Extract the (X, Y) coordinate from the center of the cell holding the provided text.  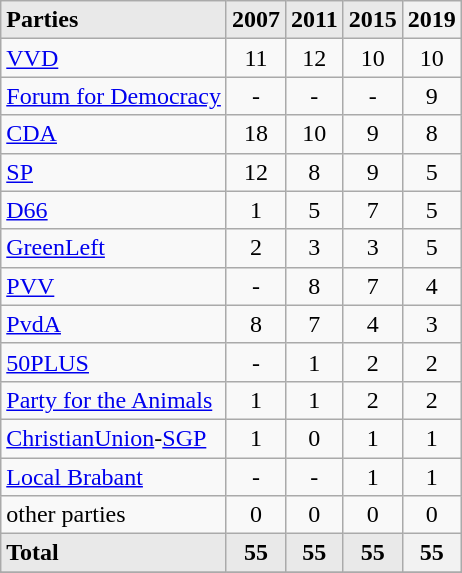
2015 (372, 20)
18 (256, 134)
Forum for Democracy (114, 96)
11 (256, 58)
GreenLeft (114, 248)
VVD (114, 58)
Party for the Animals (114, 400)
SP (114, 172)
Local Brabant (114, 477)
CDA (114, 134)
50PLUS (114, 362)
2007 (256, 20)
D66 (114, 210)
ChristianUnion-SGP (114, 438)
Total (114, 553)
Parties (114, 20)
2019 (432, 20)
other parties (114, 515)
PVV (114, 286)
PvdA (114, 324)
2011 (314, 20)
